Provide the (x, y) coordinate of the cell's center where the given text is located.  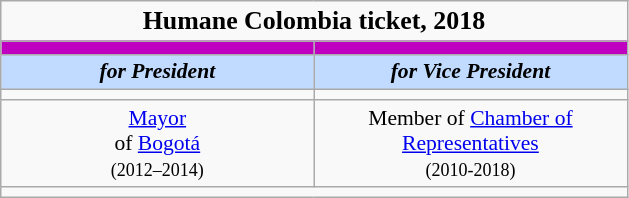
Humane Colombia ticket, 2018 (314, 21)
for Vice President (470, 72)
for President (158, 72)
Member of Chamber of Representatives(2010-2018) (470, 144)
Mayorof Bogotá(2012–2014) (158, 144)
